Detect which cell encompasses the target text, then output its (x, y) center coordinate. 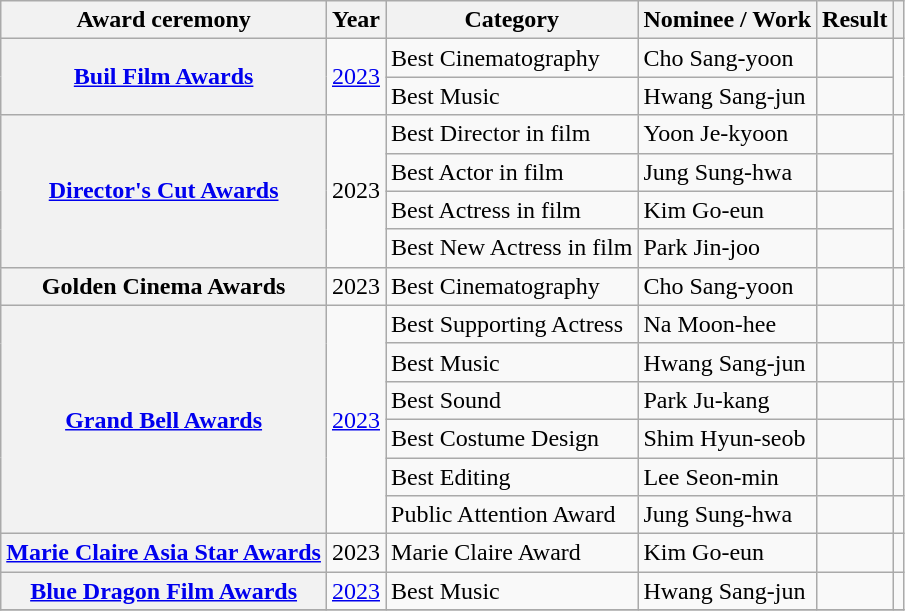
Best New Actress in film (512, 248)
Marie Claire Asia Star Awards (164, 553)
Best Actress in film (512, 210)
Best Supporting Actress (512, 324)
Best Actor in film (512, 172)
Public Attention Award (512, 515)
Shim Hyun-seob (728, 438)
Best Director in film (512, 134)
Best Sound (512, 400)
Yoon Je-kyoon (728, 134)
Golden Cinema Awards (164, 286)
Category (512, 20)
Best Costume Design (512, 438)
Buil Film Awards (164, 77)
Marie Claire Award (512, 553)
Director's Cut Awards (164, 191)
Nominee / Work (728, 20)
Result (855, 20)
Na Moon-hee (728, 324)
Grand Bell Awards (164, 419)
Park Jin-joo (728, 248)
Blue Dragon Film Awards (164, 591)
Award ceremony (164, 20)
Year (356, 20)
Lee Seon-min (728, 477)
Park Ju-kang (728, 400)
Best Editing (512, 477)
